Return the [x, y] coordinate for the center point of the cell that contains the specified text.  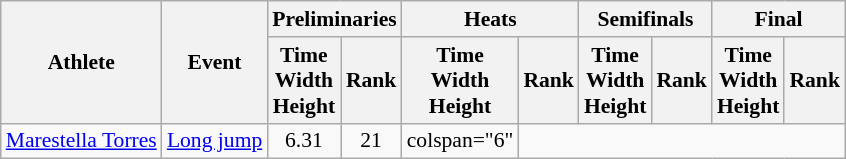
Preliminaries [334, 19]
6.31 [304, 141]
Heats [490, 19]
Event [214, 62]
21 [372, 141]
Semifinals [646, 19]
Final [778, 19]
Long jump [214, 141]
Marestella Torres [82, 141]
Athlete [82, 62]
colspan="6" [460, 141]
